Scan for the cell matching the given text and deliver its (x, y) coordinate at center. 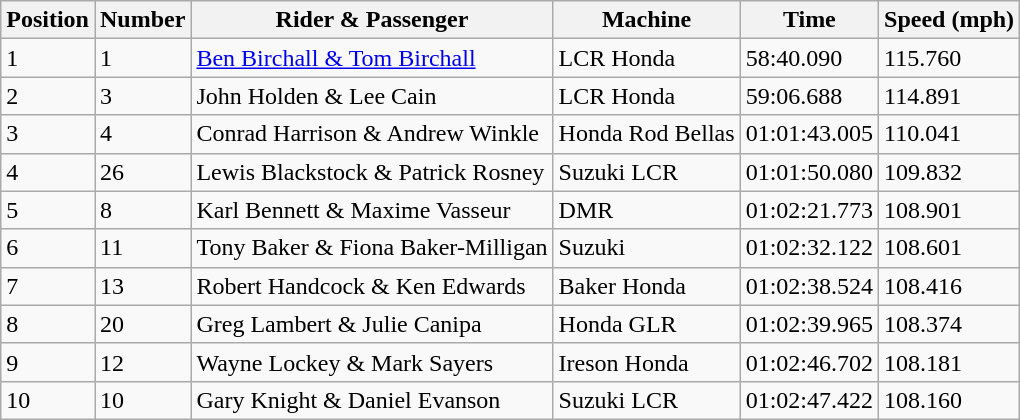
110.041 (950, 134)
01:02:46.702 (809, 362)
12 (142, 362)
Ireson Honda (646, 362)
Tony Baker & Fiona Baker-Milligan (372, 248)
5 (48, 210)
114.891 (950, 96)
108.901 (950, 210)
Position (48, 20)
DMR (646, 210)
Honda GLR (646, 324)
01:02:47.422 (809, 400)
6 (48, 248)
Wayne Lockey & Mark Sayers (372, 362)
Number (142, 20)
108.181 (950, 362)
2 (48, 96)
20 (142, 324)
Conrad Harrison & Andrew Winkle (372, 134)
Time (809, 20)
58:40.090 (809, 58)
01:02:39.965 (809, 324)
26 (142, 172)
01:02:21.773 (809, 210)
John Holden & Lee Cain (372, 96)
01:01:50.080 (809, 172)
Baker Honda (646, 286)
9 (48, 362)
Speed (mph) (950, 20)
Honda Rod Bellas (646, 134)
13 (142, 286)
Robert Handcock & Ken Edwards (372, 286)
01:01:43.005 (809, 134)
108.601 (950, 248)
Gary Knight & Daniel Evanson (372, 400)
108.374 (950, 324)
115.760 (950, 58)
108.160 (950, 400)
11 (142, 248)
Suzuki (646, 248)
Rider & Passenger (372, 20)
108.416 (950, 286)
Greg Lambert & Julie Canipa (372, 324)
01:02:38.524 (809, 286)
7 (48, 286)
Ben Birchall & Tom Birchall (372, 58)
59:06.688 (809, 96)
Machine (646, 20)
01:02:32.122 (809, 248)
Karl Bennett & Maxime Vasseur (372, 210)
Lewis Blackstock & Patrick Rosney (372, 172)
109.832 (950, 172)
